Output the (x, y) coordinate of the center of the cell containing the given text.  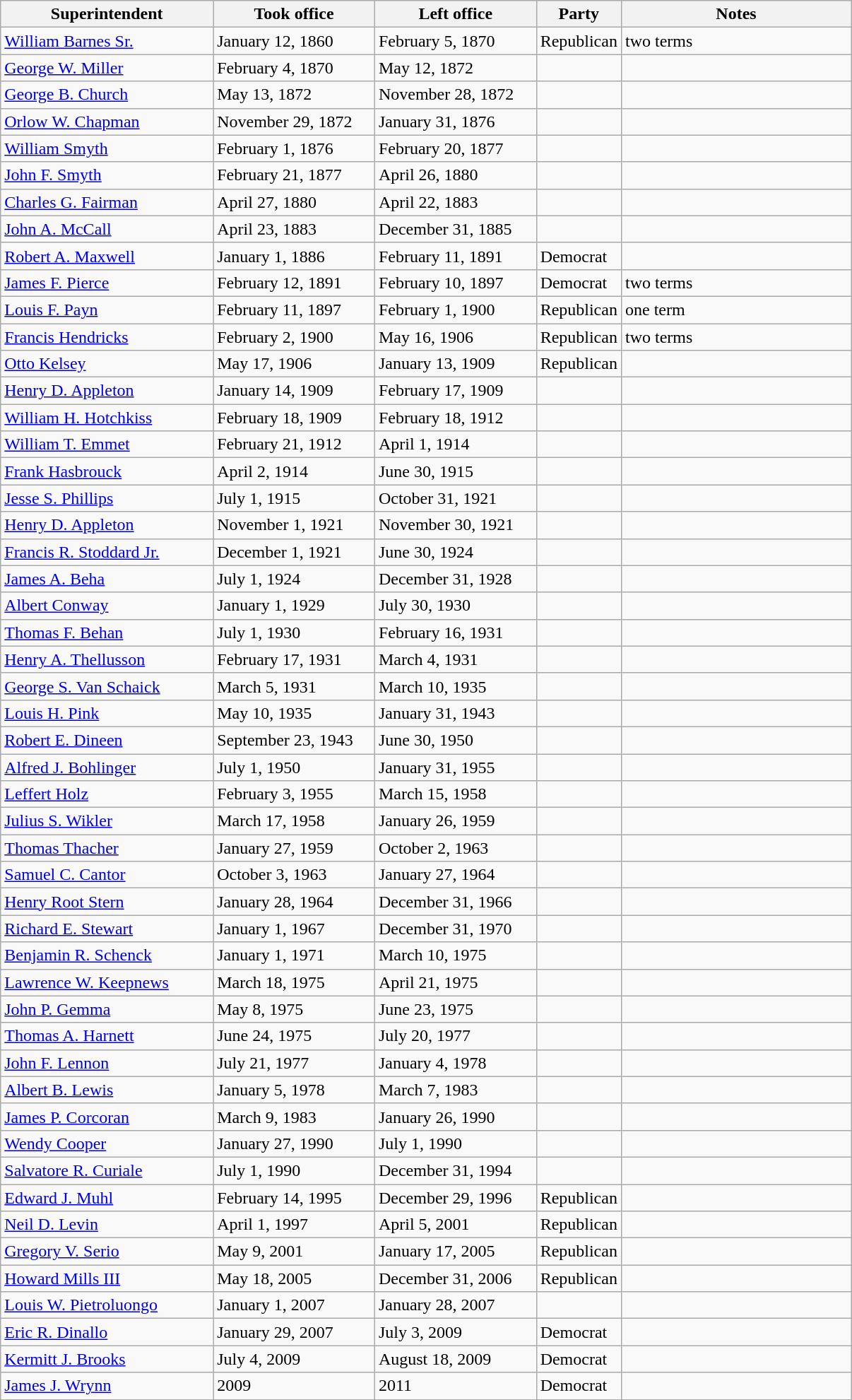
William T. Emmet (107, 445)
January 29, 2007 (294, 1332)
Leffert Holz (107, 794)
October 31, 1921 (455, 498)
Henry Root Stern (107, 902)
July 30, 1930 (455, 606)
Jesse S. Phillips (107, 498)
April 26, 1880 (455, 175)
January 5, 1978 (294, 1090)
John F. Smyth (107, 175)
December 29, 1996 (455, 1198)
Kermitt J. Brooks (107, 1359)
January 27, 1964 (455, 875)
2009 (294, 1386)
George W. Miller (107, 68)
February 4, 1870 (294, 68)
December 1, 1921 (294, 552)
July 3, 2009 (455, 1332)
May 8, 1975 (294, 1009)
Robert A. Maxwell (107, 256)
Benjamin R. Schenck (107, 955)
Frank Hasbrouck (107, 471)
February 21, 1912 (294, 445)
May 13, 1872 (294, 95)
Superintendent (107, 14)
March 10, 1935 (455, 686)
Albert Conway (107, 606)
William H. Hotchkiss (107, 418)
one term (736, 310)
William Smyth (107, 148)
January 31, 1943 (455, 713)
January 13, 1909 (455, 364)
April 5, 2001 (455, 1225)
January 4, 1978 (455, 1063)
December 31, 2006 (455, 1278)
John P. Gemma (107, 1009)
Otto Kelsey (107, 364)
January 1, 2007 (294, 1305)
January 1, 1886 (294, 256)
April 23, 1883 (294, 229)
December 31, 1885 (455, 229)
January 12, 1860 (294, 41)
September 23, 1943 (294, 740)
January 28, 2007 (455, 1305)
June 30, 1915 (455, 471)
Francis R. Stoddard Jr. (107, 552)
January 26, 1990 (455, 1117)
May 12, 1872 (455, 68)
Took office (294, 14)
February 3, 1955 (294, 794)
Alfred J. Bohlinger (107, 767)
George B. Church (107, 95)
June 23, 1975 (455, 1009)
June 30, 1950 (455, 740)
Lawrence W. Keepnews (107, 982)
March 7, 1983 (455, 1090)
Richard E. Stewart (107, 929)
November 28, 1872 (455, 95)
February 16, 1931 (455, 633)
April 22, 1883 (455, 202)
December 31, 1970 (455, 929)
March 10, 1975 (455, 955)
Thomas Thacher (107, 848)
Albert B. Lewis (107, 1090)
April 27, 1880 (294, 202)
October 2, 1963 (455, 848)
April 21, 1975 (455, 982)
James J. Wrynn (107, 1386)
July 21, 1977 (294, 1063)
February 2, 1900 (294, 337)
John F. Lennon (107, 1063)
Salvatore R. Curiale (107, 1170)
December 31, 1994 (455, 1170)
February 17, 1909 (455, 391)
March 4, 1931 (455, 659)
December 31, 1966 (455, 902)
January 1, 1929 (294, 606)
February 11, 1897 (294, 310)
February 18, 1909 (294, 418)
July 1, 1924 (294, 579)
Francis Hendricks (107, 337)
February 18, 1912 (455, 418)
Edward J. Muhl (107, 1198)
August 18, 2009 (455, 1359)
December 31, 1928 (455, 579)
January 27, 1990 (294, 1143)
February 10, 1897 (455, 283)
July 20, 1977 (455, 1036)
January 14, 1909 (294, 391)
July 1, 1930 (294, 633)
William Barnes Sr. (107, 41)
Louis F. Payn (107, 310)
May 10, 1935 (294, 713)
June 30, 1924 (455, 552)
October 3, 1963 (294, 875)
May 18, 2005 (294, 1278)
July 1, 1915 (294, 498)
January 27, 1959 (294, 848)
February 5, 1870 (455, 41)
Henry A. Thellusson (107, 659)
January 1, 1971 (294, 955)
February 14, 1995 (294, 1198)
Notes (736, 14)
Left office (455, 14)
James F. Pierce (107, 283)
Orlow W. Chapman (107, 122)
January 26, 1959 (455, 821)
February 12, 1891 (294, 283)
January 31, 1955 (455, 767)
January 17, 2005 (455, 1252)
March 5, 1931 (294, 686)
March 17, 1958 (294, 821)
March 9, 1983 (294, 1117)
February 11, 1891 (455, 256)
November 30, 1921 (455, 525)
April 2, 1914 (294, 471)
Party (579, 14)
January 1, 1967 (294, 929)
May 17, 1906 (294, 364)
Samuel C. Cantor (107, 875)
Wendy Cooper (107, 1143)
James A. Beha (107, 579)
Julius S. Wikler (107, 821)
February 1, 1900 (455, 310)
John A. McCall (107, 229)
Thomas A. Harnett (107, 1036)
November 1, 1921 (294, 525)
July 1, 1950 (294, 767)
May 9, 2001 (294, 1252)
March 15, 1958 (455, 794)
2011 (455, 1386)
November 29, 1872 (294, 122)
April 1, 1997 (294, 1225)
May 16, 1906 (455, 337)
Eric R. Dinallo (107, 1332)
July 4, 2009 (294, 1359)
Louis H. Pink (107, 713)
Thomas F. Behan (107, 633)
George S. Van Schaick (107, 686)
James P. Corcoran (107, 1117)
February 1, 1876 (294, 148)
Charles G. Fairman (107, 202)
Louis W. Pietroluongo (107, 1305)
February 17, 1931 (294, 659)
February 20, 1877 (455, 148)
Robert E. Dineen (107, 740)
April 1, 1914 (455, 445)
February 21, 1877 (294, 175)
Gregory V. Serio (107, 1252)
June 24, 1975 (294, 1036)
Howard Mills III (107, 1278)
March 18, 1975 (294, 982)
January 31, 1876 (455, 122)
January 28, 1964 (294, 902)
Neil D. Levin (107, 1225)
